Locate the cell with the specified text and output its (x, y) center coordinate. 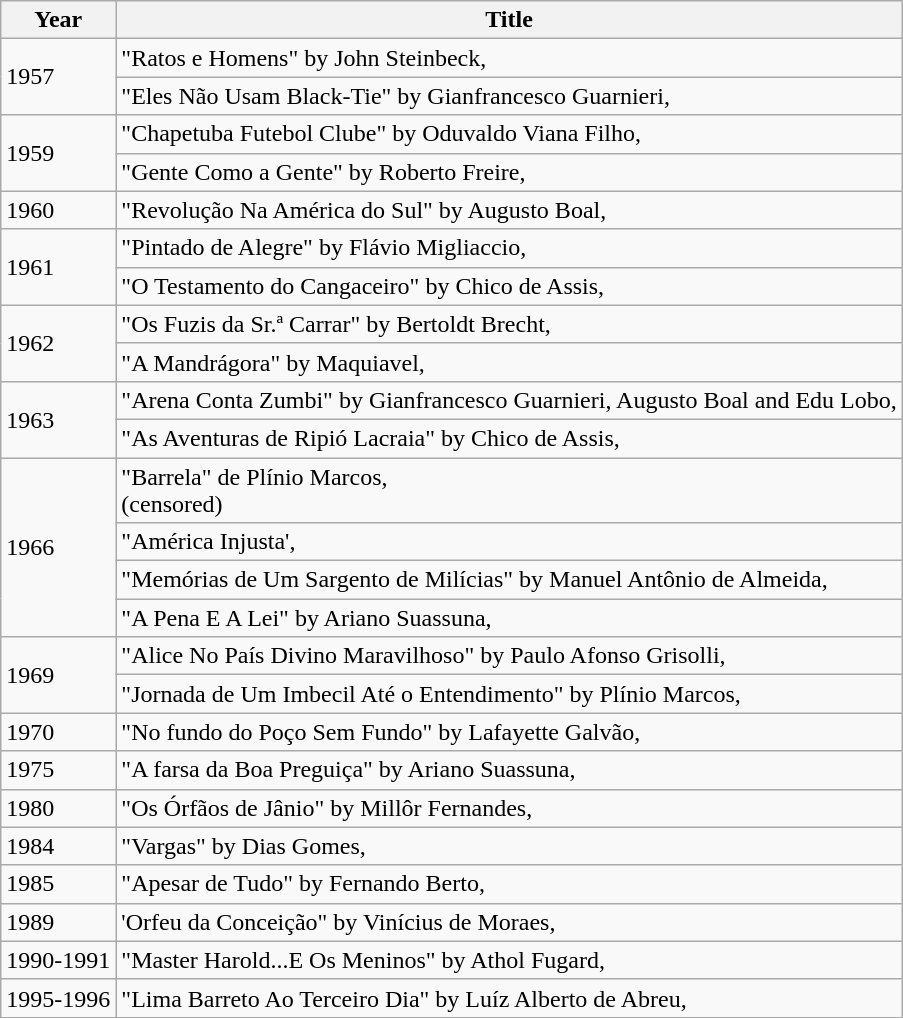
"O Testamento do Cangaceiro" by Chico de Assis, (509, 286)
'Orfeu da Conceição" by Vinícius de Moraes, (509, 922)
"No fundo do Poço Sem Fundo" by Lafayette Galvão, (509, 732)
1960 (58, 210)
1995-1996 (58, 998)
"Arena Conta Zumbi" by Gianfrancesco Guarnieri, Augusto Boal and Edu Lobo, (509, 400)
1961 (58, 267)
1963 (58, 419)
1970 (58, 732)
"Chapetuba Futebol Clube" by Oduvaldo Viana Filho, (509, 134)
1980 (58, 808)
1962 (58, 343)
1990-1991 (58, 960)
Title (509, 20)
"Master Harold...E Os Meninos" by Athol Fugard, (509, 960)
"Revolução Na América do Sul" by Augusto Boal, (509, 210)
"Vargas" by Dias Gomes, (509, 846)
"Os Órfãos de Jânio" by Millôr Fernandes, (509, 808)
"Barrela" de Plínio Marcos,(censored) (509, 490)
"Alice No País Divino Maravilhoso" by Paulo Afonso Grisolli, (509, 656)
"A farsa da Boa Preguiça" by Ariano Suassuna, (509, 770)
1984 (58, 846)
"Eles Não Usam Black-Tie" by Gianfrancesco Guarnieri, (509, 96)
"Memórias de Um Sargento de Milícias" by Manuel Antônio de Almeida, (509, 580)
1975 (58, 770)
"Ratos e Homens" by John Steinbeck, (509, 58)
"A Pena E A Lei" by Ariano Suassuna, (509, 618)
"Pintado de Alegre" by Flávio Migliaccio, (509, 248)
"América Injusta', (509, 542)
"Jornada de Um Imbecil Até o Entendimento" by Plínio Marcos, (509, 694)
1959 (58, 153)
"Os Fuzis da Sr.ª Carrar" by Bertoldt Brecht, (509, 324)
1969 (58, 675)
"As Aventuras de Ripió Lacraia" by Chico de Assis, (509, 438)
"A Mandrágora" by Maquiavel, (509, 362)
"Gente Como a Gente" by Roberto Freire, (509, 172)
"Lima Barreto Ao Terceiro Dia" by Luíz Alberto de Abreu, (509, 998)
1957 (58, 77)
Year (58, 20)
1989 (58, 922)
1966 (58, 548)
1985 (58, 884)
"Apesar de Tudo" by Fernando Berto, (509, 884)
